Scan for the cell matching the given text and deliver its (X, Y) coordinate at center. 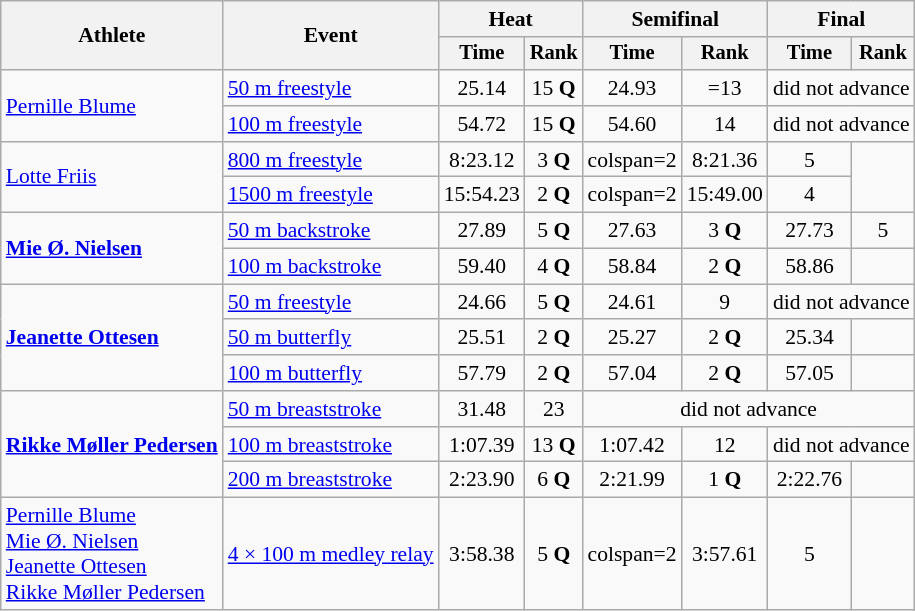
Heat (511, 19)
57.79 (482, 373)
Pernille Blume (112, 106)
Semifinal (676, 19)
Athlete (112, 36)
57.05 (810, 373)
50 m backstroke (331, 231)
1:07.42 (632, 445)
8:21.36 (725, 160)
54.72 (482, 124)
54.60 (632, 124)
100 m butterfly (331, 373)
2:21.99 (632, 480)
50 m breaststroke (331, 409)
15:54.23 (482, 195)
8:23.12 (482, 160)
58.86 (810, 267)
23 (554, 409)
6 Q (554, 480)
57.04 (632, 373)
25.51 (482, 338)
59.40 (482, 267)
24.61 (632, 302)
100 m freestyle (331, 124)
4 (810, 195)
3:57.61 (725, 554)
25.27 (632, 338)
800 m freestyle (331, 160)
27.73 (810, 231)
Rikke Møller Pedersen (112, 444)
58.84 (632, 267)
Lotte Friis (112, 178)
24.66 (482, 302)
50 m butterfly (331, 338)
4 Q (554, 267)
9 (725, 302)
1 Q (725, 480)
=13 (725, 88)
12 (725, 445)
100 m backstroke (331, 267)
Final (842, 19)
15:49.00 (725, 195)
1:07.39 (482, 445)
27.63 (632, 231)
2:22.76 (810, 480)
25.34 (810, 338)
14 (725, 124)
31.48 (482, 409)
25.14 (482, 88)
24.93 (632, 88)
Event (331, 36)
Mie Ø. Nielsen (112, 248)
1500 m freestyle (331, 195)
2:23.90 (482, 480)
Pernille BlumeMie Ø. NielsenJeanette OttesenRikke Møller Pedersen (112, 554)
3:58.38 (482, 554)
4 × 100 m medley relay (331, 554)
200 m breaststroke (331, 480)
100 m breaststroke (331, 445)
27.89 (482, 231)
13 Q (554, 445)
Jeanette Ottesen (112, 338)
